Find where the given text appears and provide that cell's center as (X, Y) coordinate. 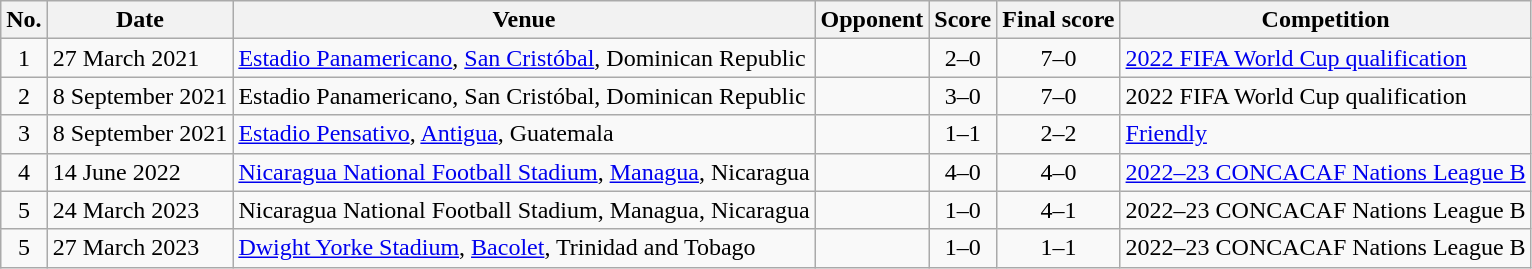
1 (24, 58)
Estadio Pensativo, Antigua, Guatemala (524, 134)
Date (140, 20)
2 (24, 96)
Friendly (1326, 134)
Dwight Yorke Stadium, Bacolet, Trinidad and Tobago (524, 248)
Venue (524, 20)
24 March 2023 (140, 210)
3 (24, 134)
4–1 (1058, 210)
2–0 (963, 58)
Final score (1058, 20)
Opponent (872, 20)
3–0 (963, 96)
2–2 (1058, 134)
No. (24, 20)
Score (963, 20)
4 (24, 172)
14 June 2022 (140, 172)
Competition (1326, 20)
27 March 2023 (140, 248)
27 March 2021 (140, 58)
